For the text-containing cell, return its midpoint in (x, y) coordinate format. 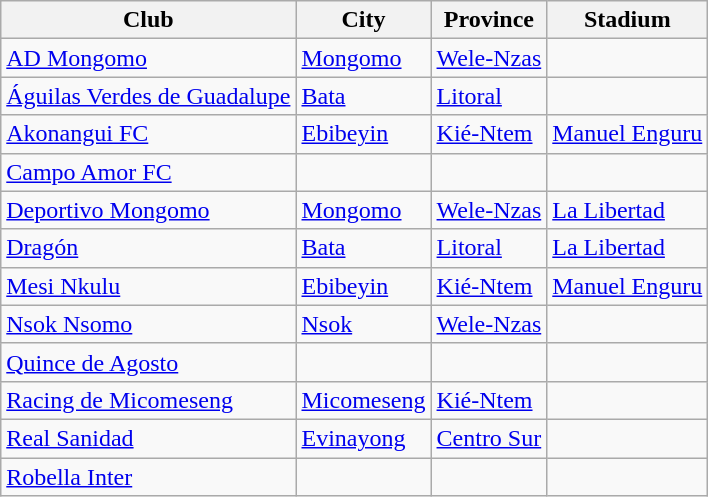
Stadium (628, 20)
Águilas Verdes de Guadalupe (148, 96)
Micomeseng (364, 400)
Quince de Agosto (148, 362)
Club (148, 20)
Real Sanidad (148, 438)
Racing de Micomeseng (148, 400)
AD Mongomo (148, 58)
Province (489, 20)
Campo Amor FC (148, 172)
Mesi Nkulu (148, 286)
Deportivo Mongomo (148, 210)
Akonangui FC (148, 134)
Evinayong (364, 438)
Dragón (148, 248)
Robella Inter (148, 477)
Centro Sur (489, 438)
Nsok (364, 324)
Nsok Nsomo (148, 324)
City (364, 20)
